Return (X, Y) of the center of cell containing provided text 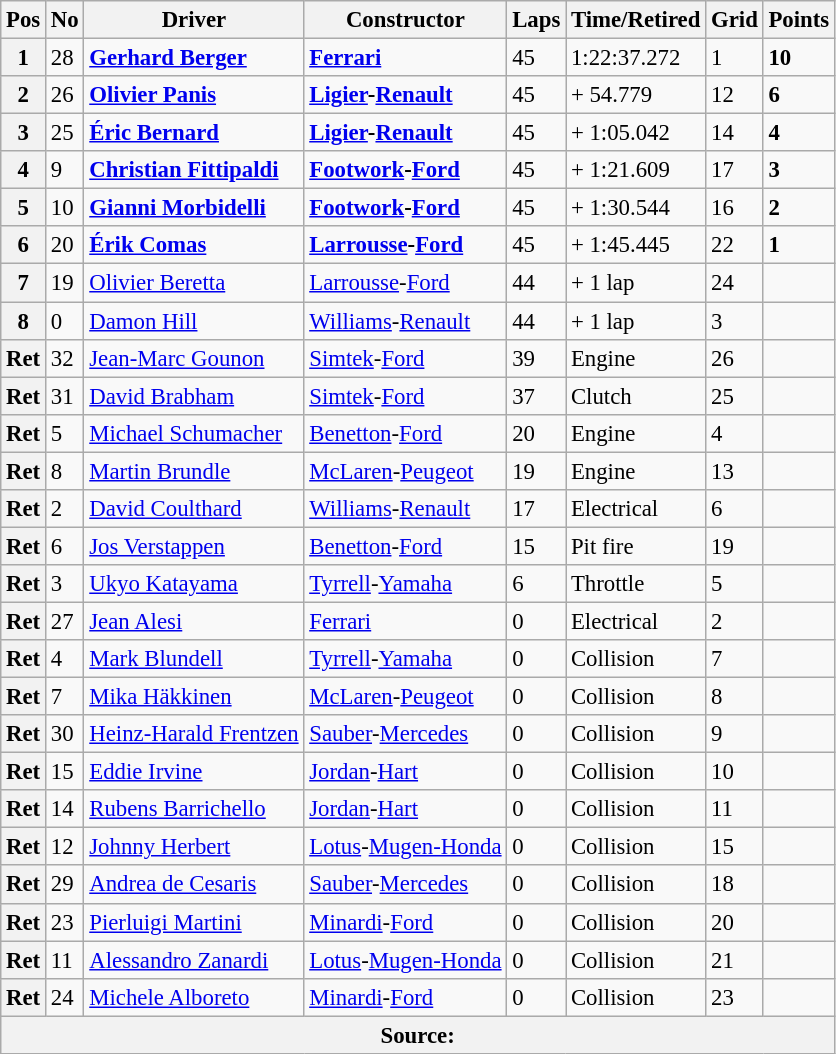
27 (65, 621)
1:22:37.272 (636, 58)
39 (536, 358)
28 (65, 58)
Éric Bernard (194, 133)
Jean-Marc Gounon (194, 358)
Christian Fittipaldi (194, 170)
Alessandro Zanardi (194, 960)
David Brabham (194, 396)
31 (65, 396)
18 (734, 885)
Grid (734, 20)
Olivier Beretta (194, 283)
+ 1:30.544 (636, 208)
Martin Brundle (194, 471)
Throttle (636, 584)
30 (65, 734)
Points (798, 20)
Pos (24, 20)
21 (734, 960)
Jean Alesi (194, 621)
Pit fire (636, 546)
37 (536, 396)
Andrea de Cesaris (194, 885)
Érik Comas (194, 245)
Constructor (406, 20)
13 (734, 471)
Heinz-Harald Frentzen (194, 734)
Mika Häkkinen (194, 697)
Jos Verstappen (194, 546)
Gerhard Berger (194, 58)
Source: (418, 1035)
Olivier Panis (194, 95)
Eddie Irvine (194, 772)
Mark Blundell (194, 659)
Pierluigi Martini (194, 922)
Johnny Herbert (194, 847)
Time/Retired (636, 20)
32 (65, 358)
Clutch (636, 396)
+ 1:21.609 (636, 170)
David Coulthard (194, 509)
+ 54.779 (636, 95)
+ 1:05.042 (636, 133)
+ 1:45.445 (636, 245)
16 (734, 208)
Damon Hill (194, 321)
22 (734, 245)
No (65, 20)
Michael Schumacher (194, 433)
Gianni Morbidelli (194, 208)
Rubens Barrichello (194, 809)
29 (65, 885)
Driver (194, 20)
Laps (536, 20)
Michele Alboreto (194, 997)
Ukyo Katayama (194, 584)
